Identify which cell holds the provided text, then report its (X, Y) central coordinate. 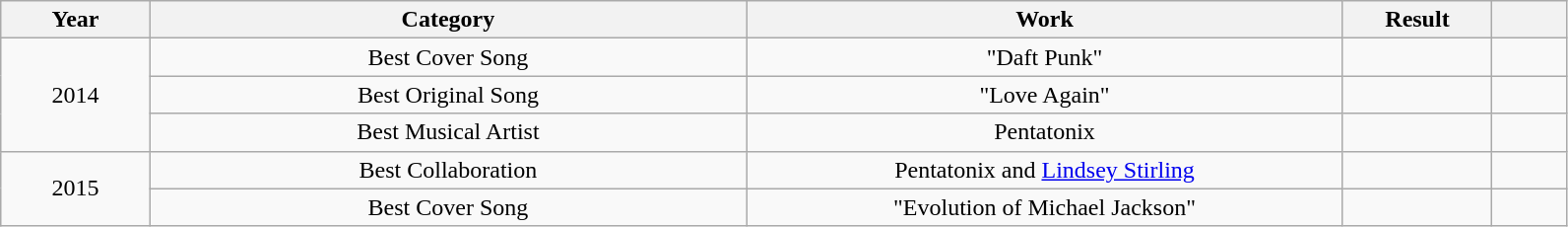
2014 (75, 95)
Work (1045, 20)
Best Collaboration (448, 170)
Best Musical Artist (448, 132)
Year (75, 20)
"Evolution of Michael Jackson" (1045, 207)
Result (1416, 20)
Category (448, 20)
Pentatonix and Lindsey Stirling (1045, 170)
Best Original Song (448, 95)
"Love Again" (1045, 95)
2015 (75, 189)
Pentatonix (1045, 132)
"Daft Punk" (1045, 57)
